Scan for the cell matching the given text and deliver its (X, Y) coordinate at center. 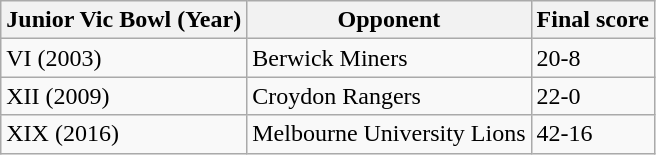
Croydon Rangers (389, 96)
Opponent (389, 20)
Melbourne University Lions (389, 134)
Berwick Miners (389, 58)
XIX (2016) (124, 134)
VI (2003) (124, 58)
42-16 (592, 134)
XII (2009) (124, 96)
20-8 (592, 58)
22-0 (592, 96)
Junior Vic Bowl (Year) (124, 20)
Final score (592, 20)
